Output the (x, y) coordinate of the center of the cell containing the given text.  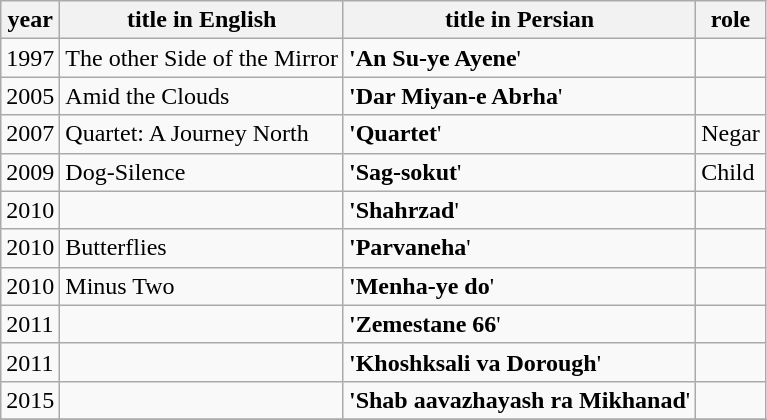
title in Persian (519, 20)
title in English (202, 20)
'Parvaneha' (519, 248)
'Khoshksali va Dorough' (519, 362)
'Quartet' (519, 134)
'An Su-ye Ayene' (519, 58)
2007 (30, 134)
Butterflies (202, 248)
Child (731, 172)
2009 (30, 172)
'Shahrzad' (519, 210)
Amid the Clouds (202, 96)
Quartet: A Journey North (202, 134)
Negar (731, 134)
2005 (30, 96)
Dog-Silence (202, 172)
2015 (30, 400)
role (731, 20)
'Menha-ye do' (519, 286)
'Sag-sokut' (519, 172)
'Zemestane 66' (519, 324)
The other Side of the Mirror (202, 58)
1997 (30, 58)
'Shab aavazhayash ra Mikhanad' (519, 400)
Minus Two (202, 286)
'Dar Miyan-e Abrha' (519, 96)
year (30, 20)
